Output the (X, Y) coordinate of the center of the cell containing the given text.  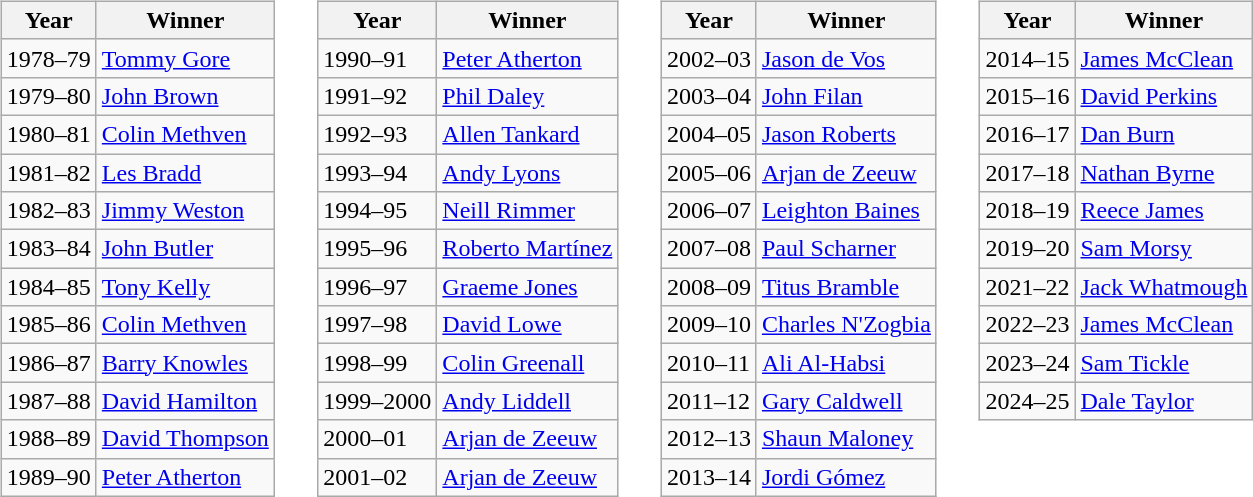
1992–93 (378, 134)
Jimmy Weston (185, 211)
1993–94 (378, 173)
Andy Lyons (528, 173)
Dale Taylor (1164, 401)
2008–09 (708, 287)
Colin Greenall (528, 363)
2004–05 (708, 134)
Jason Roberts (846, 134)
2013–14 (708, 477)
1987–88 (48, 401)
1988–89 (48, 439)
Graeme Jones (528, 287)
Leighton Baines (846, 211)
2018–19 (1028, 211)
Reece James (1164, 211)
John Butler (185, 249)
John Filan (846, 96)
Tommy Gore (185, 58)
2001–02 (378, 477)
1994–95 (378, 211)
2012–13 (708, 439)
David Hamilton (185, 401)
Jack Whatmough (1164, 287)
Neill Rimmer (528, 211)
1999–2000 (378, 401)
1982–83 (48, 211)
2006–07 (708, 211)
2015–16 (1028, 96)
Jason de Vos (846, 58)
David Perkins (1164, 96)
2010–11 (708, 363)
Les Bradd (185, 173)
1983–84 (48, 249)
1979–80 (48, 96)
2002–03 (708, 58)
2019–20 (1028, 249)
1981–82 (48, 173)
1984–85 (48, 287)
2017–18 (1028, 173)
Andy Liddell (528, 401)
2000–01 (378, 439)
1991–92 (378, 96)
Shaun Maloney (846, 439)
John Brown (185, 96)
Paul Scharner (846, 249)
Dan Burn (1164, 134)
2011–12 (708, 401)
Gary Caldwell (846, 401)
2009–10 (708, 325)
1985–86 (48, 325)
2023–24 (1028, 363)
Nathan Byrne (1164, 173)
1990–91 (378, 58)
Sam Tickle (1164, 363)
1998–99 (378, 363)
Phil Daley (528, 96)
2014–15 (1028, 58)
Sam Morsy (1164, 249)
David Lowe (528, 325)
Tony Kelly (185, 287)
Jordi Gómez (846, 477)
Roberto Martínez (528, 249)
Charles N'Zogbia (846, 325)
Ali Al-Habsi (846, 363)
2024–25 (1028, 401)
1995–96 (378, 249)
2005–06 (708, 173)
2022–23 (1028, 325)
Allen Tankard (528, 134)
2016–17 (1028, 134)
2003–04 (708, 96)
David Thompson (185, 439)
1996–97 (378, 287)
Barry Knowles (185, 363)
2021–22 (1028, 287)
1978–79 (48, 58)
1989–90 (48, 477)
1997–98 (378, 325)
2007–08 (708, 249)
1980–81 (48, 134)
1986–87 (48, 363)
Titus Bramble (846, 287)
